Extract the [x, y] coordinate from the center of the cell holding the provided text.  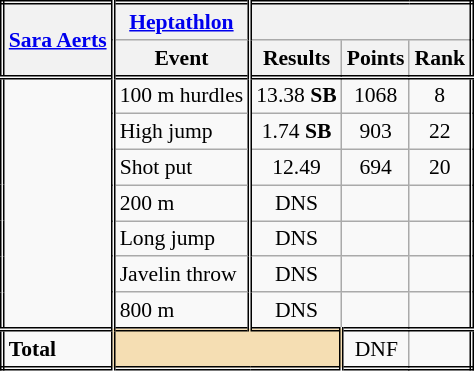
DNF [376, 348]
Total [58, 348]
1.74 SB [296, 132]
Long jump [182, 239]
Points [376, 58]
694 [376, 168]
22 [440, 132]
Results [296, 58]
8 [440, 96]
Shot put [182, 168]
Javelin throw [182, 275]
Event [182, 58]
800 m [182, 310]
20 [440, 168]
Rank [440, 58]
903 [376, 132]
1068 [376, 96]
13.38 SB [296, 96]
200 m [182, 203]
12.49 [296, 168]
100 m hurdles [182, 96]
High jump [182, 132]
Heptathlon [182, 22]
Sara Aerts [58, 40]
